Return the (x, y) coordinate for the center point of the cell that contains the specified text.  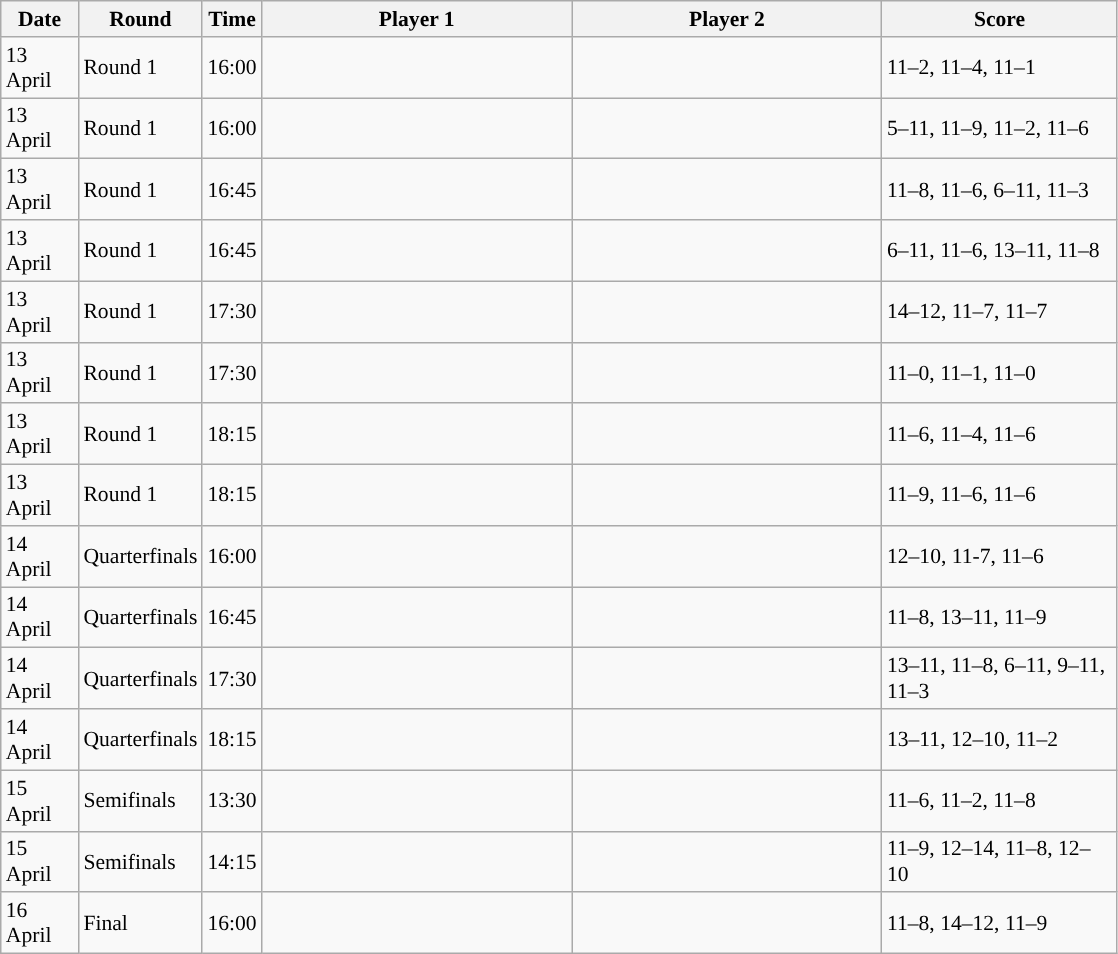
11–8, 11–6, 6–11, 11–3 (1000, 190)
13:30 (232, 800)
11–0, 11–1, 11–0 (1000, 372)
11–6, 11–4, 11–6 (1000, 434)
Player 1 (417, 19)
11–6, 11–2, 11–8 (1000, 800)
11–9, 12–14, 11–8, 12–10 (1000, 862)
14–12, 11–7, 11–7 (1000, 312)
11–9, 11–6, 11–6 (1000, 496)
Player 2 (727, 19)
11–8, 13–11, 11–9 (1000, 618)
14:15 (232, 862)
13–11, 11–8, 6–11, 9–11, 11–3 (1000, 678)
11–8, 14–12, 11–9 (1000, 924)
Final (140, 924)
16 April (40, 924)
12–10, 11-7, 11–6 (1000, 556)
Score (1000, 19)
13–11, 12–10, 11–2 (1000, 740)
Time (232, 19)
Date (40, 19)
5–11, 11–9, 11–2, 11–6 (1000, 128)
6–11, 11–6, 13–11, 11–8 (1000, 250)
11–2, 11–4, 11–1 (1000, 68)
Round (140, 19)
